Determine the [X, Y] coordinate at the center of the cell enclosing the given text.  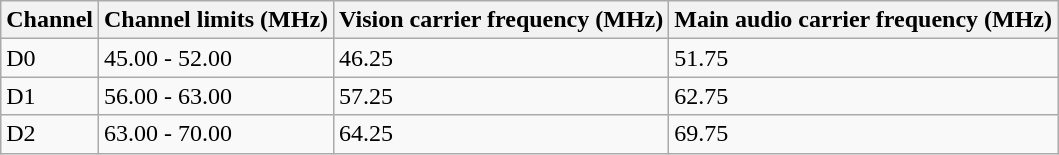
D1 [50, 96]
46.25 [502, 58]
Vision carrier frequency (MHz) [502, 20]
63.00 - 70.00 [216, 134]
57.25 [502, 96]
Main audio carrier frequency (MHz) [864, 20]
51.75 [864, 58]
Channel limits (MHz) [216, 20]
45.00 - 52.00 [216, 58]
D0 [50, 58]
62.75 [864, 96]
56.00 - 63.00 [216, 96]
D2 [50, 134]
Channel [50, 20]
69.75 [864, 134]
64.25 [502, 134]
